Return the [x, y] coordinate for the center point of the cell that contains the specified text.  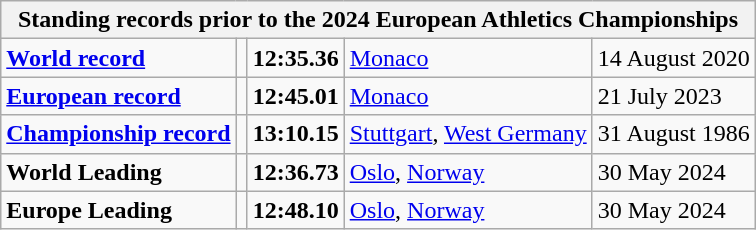
World Leading [118, 172]
12:45.01 [296, 96]
12:36.73 [296, 172]
Europe Leading [118, 210]
13:10.15 [296, 134]
12:35.36 [296, 58]
21 July 2023 [674, 96]
Standing records prior to the 2024 European Athletics Championships [378, 20]
World record [118, 58]
Stuttgart, West Germany [468, 134]
14 August 2020 [674, 58]
31 August 1986 [674, 134]
12:48.10 [296, 210]
European record [118, 96]
Championship record [118, 134]
